Determine the [X, Y] coordinate at the center of the cell enclosing the given text.  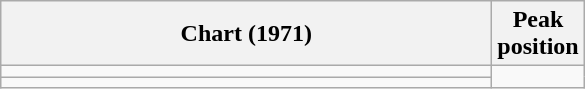
Peakposition [538, 34]
Chart (1971) [246, 34]
